Pinpoint the cell where the given text exists, returning its [x, y] midpoint coordinate. 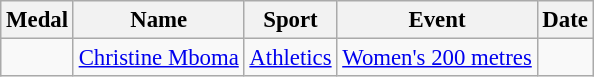
Name [158, 20]
Christine Mboma [158, 58]
Women's 200 metres [437, 58]
Medal [38, 20]
Athletics [290, 58]
Date [565, 20]
Event [437, 20]
Sport [290, 20]
